From the cell containing the given text, extract its center point as [X, Y] coordinate. 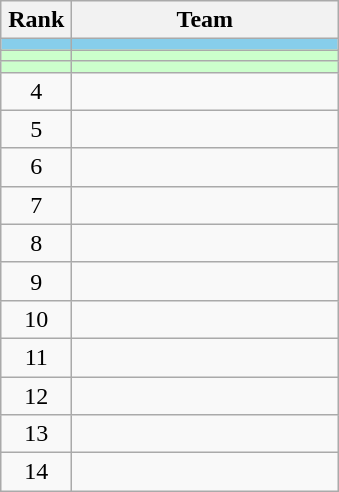
8 [36, 243]
12 [36, 395]
5 [36, 129]
10 [36, 319]
Rank [36, 20]
6 [36, 167]
7 [36, 205]
9 [36, 281]
14 [36, 472]
Team [205, 20]
13 [36, 434]
4 [36, 91]
11 [36, 357]
